Detect which cell encompasses the target text, then output its [x, y] center coordinate. 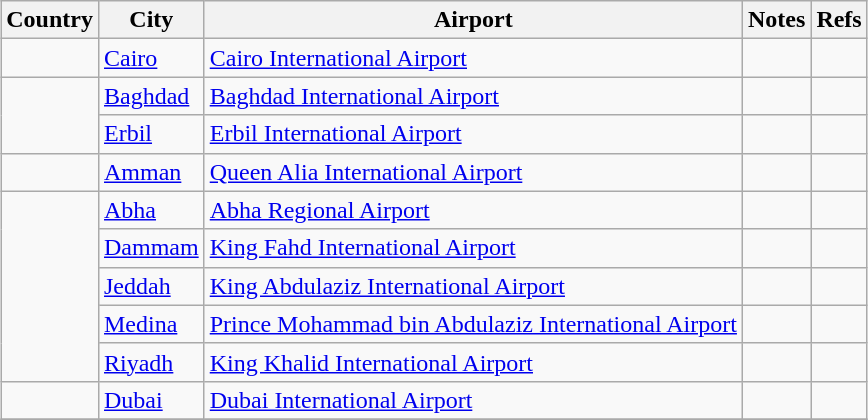
Erbil International Airport [473, 134]
Cairo [151, 58]
City [151, 20]
King Fahd International Airport [473, 248]
Refs [839, 20]
Jeddah [151, 286]
Airport [473, 20]
Medina [151, 324]
King Khalid International Airport [473, 362]
Queen Alia International Airport [473, 172]
King Abdulaziz International Airport [473, 286]
Amman [151, 172]
Abha Regional Airport [473, 210]
Abha [151, 210]
Country [50, 20]
Riyadh [151, 362]
Erbil [151, 134]
Prince Mohammad bin Abdulaziz International Airport [473, 324]
Dubai International Airport [473, 400]
Baghdad [151, 96]
Dammam [151, 248]
Dubai [151, 400]
Cairo International Airport [473, 58]
Notes [776, 20]
Baghdad International Airport [473, 96]
